For the text-containing cell, return its midpoint in [x, y] coordinate format. 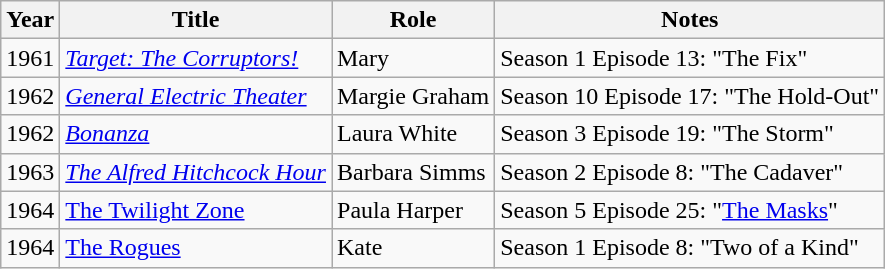
Year [30, 20]
General Electric Theater [196, 96]
1961 [30, 58]
Notes [690, 20]
The Rogues [196, 248]
Season 1 Episode 13: "The Fix" [690, 58]
Season 2 Episode 8: "The Cadaver" [690, 172]
Season 10 Episode 17: "The Hold-Out" [690, 96]
Title [196, 20]
1963 [30, 172]
Season 5 Episode 25: "The Masks" [690, 210]
Role [414, 20]
Target: The Corruptors! [196, 58]
Season 3 Episode 19: "The Storm" [690, 134]
Laura White [414, 134]
Mary [414, 58]
Bonanza [196, 134]
The Alfred Hitchcock Hour [196, 172]
Season 1 Episode 8: "Two of a Kind" [690, 248]
Margie Graham [414, 96]
Kate [414, 248]
The Twilight Zone [196, 210]
Paula Harper [414, 210]
Barbara Simms [414, 172]
